Scan for the cell matching the given text and deliver its (x, y) coordinate at center. 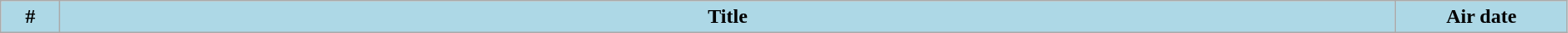
Air date (1481, 17)
Title (728, 17)
# (30, 17)
